From the cell containing the given text, extract its center point as (x, y) coordinate. 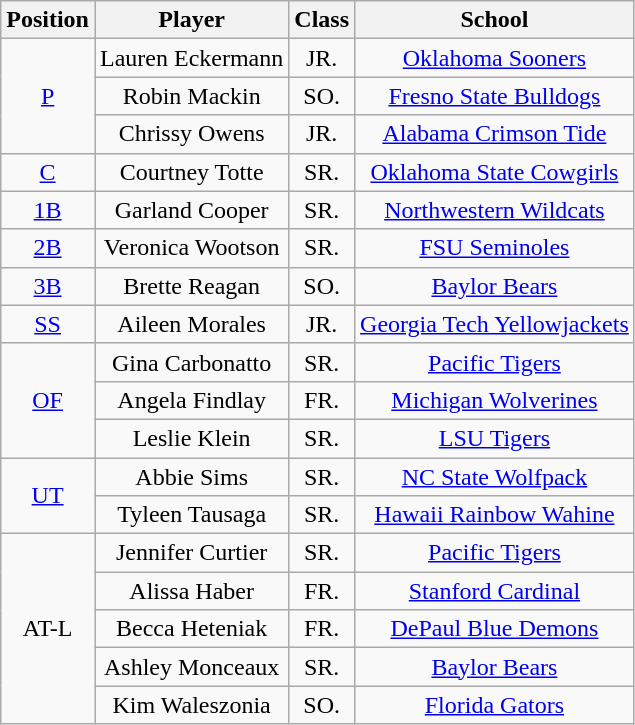
Fresno State Bulldogs (495, 96)
Leslie Klein (191, 438)
Aileen Morales (191, 324)
Veronica Wootson (191, 248)
UT (48, 496)
Chrissy Owens (191, 134)
1B (48, 210)
Hawaii Rainbow Wahine (495, 515)
Northwestern Wildcats (495, 210)
DePaul Blue Demons (495, 629)
Robin Mackin (191, 96)
Garland Cooper (191, 210)
Stanford Cardinal (495, 591)
Player (191, 20)
Georgia Tech Yellowjackets (495, 324)
SS (48, 324)
Position (48, 20)
Abbie Sims (191, 477)
Gina Carbonatto (191, 362)
Florida Gators (495, 705)
Kim Waleszonia (191, 705)
Angela Findlay (191, 400)
Jennifer Curtier (191, 553)
Michigan Wolverines (495, 400)
AT-L (48, 629)
Brette Reagan (191, 286)
Ashley Monceaux (191, 667)
Courtney Totte (191, 172)
P (48, 96)
Oklahoma State Cowgirls (495, 172)
2B (48, 248)
Becca Heteniak (191, 629)
3B (48, 286)
Class (322, 20)
Tyleen Tausaga (191, 515)
School (495, 20)
Lauren Eckermann (191, 58)
LSU Tigers (495, 438)
FSU Seminoles (495, 248)
OF (48, 400)
Alabama Crimson Tide (495, 134)
C (48, 172)
Alissa Haber (191, 591)
Oklahoma Sooners (495, 58)
NC State Wolfpack (495, 477)
